From the cell containing the given text, extract its center point as [x, y] coordinate. 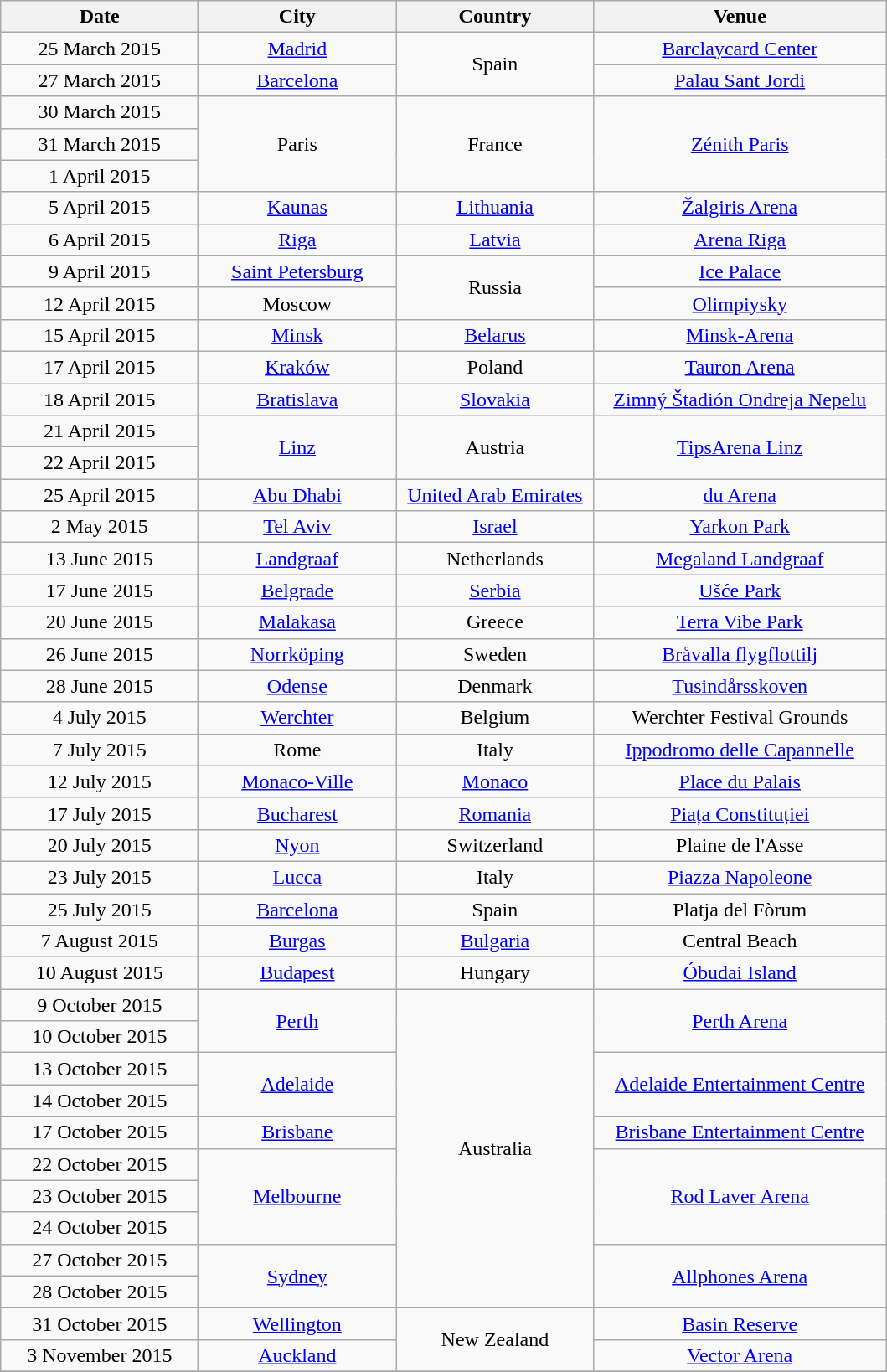
17 April 2015 [100, 367]
Israel [495, 527]
United Arab Emirates [495, 495]
Malakasa [297, 622]
Olimpiysky [740, 303]
Venue [740, 17]
7 August 2015 [100, 941]
Budapest [297, 973]
TipsArena Linz [740, 447]
Slovakia [495, 400]
Russia [495, 287]
18 April 2015 [100, 400]
Adelaide [297, 1085]
Žalgiris Arena [740, 208]
10 August 2015 [100, 973]
Bråvalla flygflottilj [740, 654]
Allphones Arena [740, 1276]
Date [100, 17]
22 April 2015 [100, 463]
Hungary [495, 973]
25 March 2015 [100, 49]
4 July 2015 [100, 718]
17 July 2015 [100, 813]
12 July 2015 [100, 781]
Minsk-Arena [740, 335]
Lucca [297, 877]
Zimný Štadión Ondreja Nepelu [740, 400]
Tusindårsskoven [740, 686]
15 April 2015 [100, 335]
25 July 2015 [100, 909]
Barclaycard Center [740, 49]
Belgium [495, 718]
Platja del Fòrum [740, 909]
Australia [495, 1149]
Minsk [297, 335]
Central Beach [740, 941]
Plaine de l'Asse [740, 845]
Nyon [297, 845]
Bratislava [297, 400]
23 July 2015 [100, 877]
10 October 2015 [100, 1037]
Brisbane Entertainment Centre [740, 1132]
Zénith Paris [740, 144]
Riga [297, 240]
Bulgaria [495, 941]
6 April 2015 [100, 240]
3 November 2015 [100, 1355]
Netherlands [495, 559]
Odense [297, 686]
Tauron Arena [740, 367]
22 October 2015 [100, 1164]
Perth [297, 1021]
Saint Petersburg [297, 271]
21 April 2015 [100, 431]
1 April 2015 [100, 176]
27 March 2015 [100, 80]
12 April 2015 [100, 303]
Yarkon Park [740, 527]
Denmark [495, 686]
Latvia [495, 240]
New Zealand [495, 1339]
Burgas [297, 941]
Monaco-Ville [297, 781]
Serbia [495, 591]
25 April 2015 [100, 495]
Wellington [297, 1323]
24 October 2015 [100, 1228]
27 October 2015 [100, 1260]
Switzerland [495, 845]
Rod Laver Arena [740, 1196]
Bucharest [297, 813]
Poland [495, 367]
Belgrade [297, 591]
Basin Reserve [740, 1323]
17 June 2015 [100, 591]
Adelaide Entertainment Centre [740, 1085]
Melbourne [297, 1196]
28 June 2015 [100, 686]
Sweden [495, 654]
14 October 2015 [100, 1101]
5 April 2015 [100, 208]
Paris [297, 144]
Ippodromo delle Capannelle [740, 750]
9 October 2015 [100, 1005]
Kaunas [297, 208]
Lithuania [495, 208]
Tel Aviv [297, 527]
du Arena [740, 495]
2 May 2015 [100, 527]
30 March 2015 [100, 112]
Vector Arena [740, 1355]
Ice Palace [740, 271]
Madrid [297, 49]
31 March 2015 [100, 144]
17 October 2015 [100, 1132]
Monaco [495, 781]
28 October 2015 [100, 1292]
Piața Constituției [740, 813]
Rome [297, 750]
Belarus [495, 335]
Ušće Park [740, 591]
Austria [495, 447]
Romania [495, 813]
Country [495, 17]
31 October 2015 [100, 1323]
Place du Palais [740, 781]
Kraków [297, 367]
Greece [495, 622]
France [495, 144]
Sydney [297, 1276]
Werchter Festival Grounds [740, 718]
Werchter [297, 718]
Terra Vibe Park [740, 622]
13 June 2015 [100, 559]
Óbudai Island [740, 973]
Brisbane [297, 1132]
Piazza Napoleone [740, 877]
13 October 2015 [100, 1069]
20 June 2015 [100, 622]
Auckland [297, 1355]
City [297, 17]
Norrköping [297, 654]
Landgraaf [297, 559]
23 October 2015 [100, 1196]
26 June 2015 [100, 654]
Palau Sant Jordi [740, 80]
9 April 2015 [100, 271]
Abu Dhabi [297, 495]
7 July 2015 [100, 750]
Moscow [297, 303]
Arena Riga [740, 240]
Perth Arena [740, 1021]
Linz [297, 447]
Megaland Landgraaf [740, 559]
20 July 2015 [100, 845]
